From the cell containing the given text, extract its center point as (x, y) coordinate. 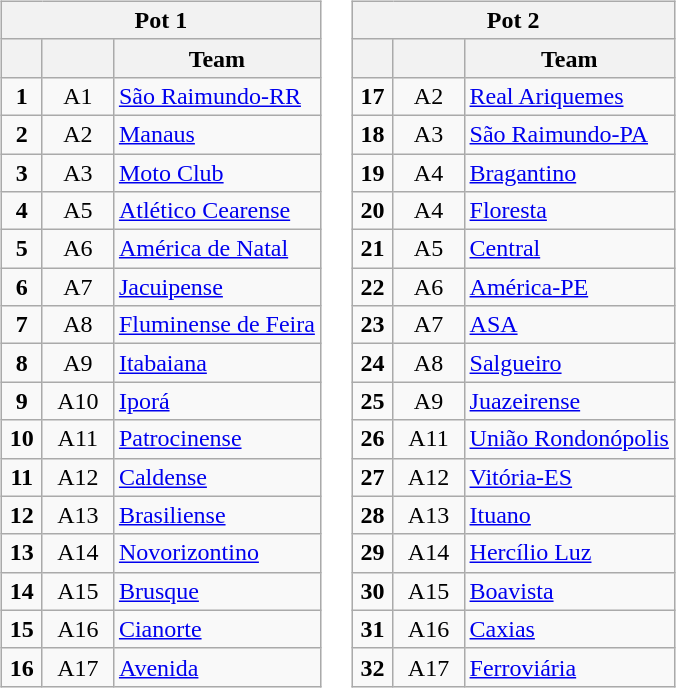
São Raimundo-RR (216, 96)
São Raimundo-PA (569, 134)
Ferroviária (569, 667)
26 (372, 439)
Juazeirense (569, 401)
10 (22, 439)
Pot 1 (160, 20)
Fluminense de Feira (216, 325)
Bragantino (569, 173)
Pot 2 (514, 20)
5 (22, 249)
16 (22, 667)
28 (372, 515)
8 (22, 363)
13 (22, 553)
29 (372, 553)
Patrocinense (216, 439)
União Rondonópolis (569, 439)
14 (22, 591)
20 (372, 211)
12 (22, 515)
Manaus (216, 134)
2 (22, 134)
31 (372, 629)
Caxias (569, 629)
América de Natal (216, 249)
Vitória-ES (569, 477)
Brusque (216, 591)
1 (22, 96)
30 (372, 591)
Floresta (569, 211)
A1 (78, 96)
Moto Club (216, 173)
Brasiliense (216, 515)
Boavista (569, 591)
Real Ariquemes (569, 96)
25 (372, 401)
18 (372, 134)
19 (372, 173)
32 (372, 667)
11 (22, 477)
17 (372, 96)
4 (22, 211)
Central (569, 249)
ASA (569, 325)
Caldense (216, 477)
Atlético Cearense (216, 211)
Salgueiro (569, 363)
22 (372, 287)
Ituano (569, 515)
Iporá (216, 401)
Avenida (216, 667)
Hercílio Luz (569, 553)
6 (22, 287)
7 (22, 325)
21 (372, 249)
15 (22, 629)
América-PE (569, 287)
3 (22, 173)
A10 (78, 401)
27 (372, 477)
9 (22, 401)
Cianorte (216, 629)
Novorizontino (216, 553)
23 (372, 325)
24 (372, 363)
Itabaiana (216, 363)
Jacuipense (216, 287)
